Return the [x, y] coordinate for the center point of the cell that contains the specified text.  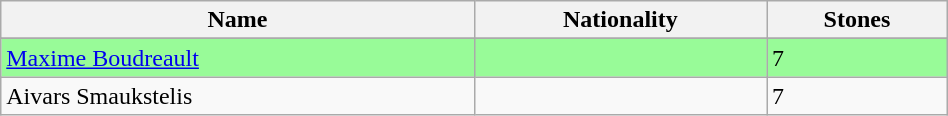
Name [238, 20]
Maxime Boudreault [238, 58]
Aivars Smaukstelis [238, 96]
Stones [858, 20]
Nationality [620, 20]
